Return the [x, y] coordinate for the center point of the cell that contains the specified text.  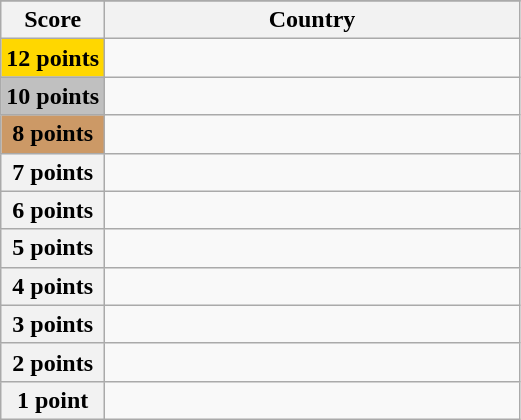
2 points [53, 362]
7 points [53, 172]
1 point [53, 400]
Score [53, 20]
4 points [53, 286]
6 points [53, 210]
12 points [53, 58]
5 points [53, 248]
3 points [53, 324]
8 points [53, 134]
10 points [53, 96]
Country [312, 20]
